Find where the given text appears and provide that cell's center as (x, y) coordinate. 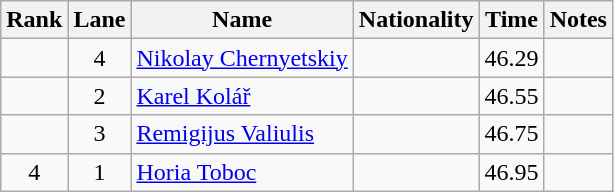
46.75 (512, 134)
Notes (578, 20)
46.29 (512, 58)
46.55 (512, 96)
Remigijus Valiulis (242, 134)
46.95 (512, 172)
Horia Toboc (242, 172)
2 (100, 96)
Time (512, 20)
Rank (34, 20)
Karel Kolář (242, 96)
3 (100, 134)
1 (100, 172)
Nationality (416, 20)
Name (242, 20)
Lane (100, 20)
Nikolay Chernyetskiy (242, 58)
